Locate the cell with the specified text and output its [X, Y] center coordinate. 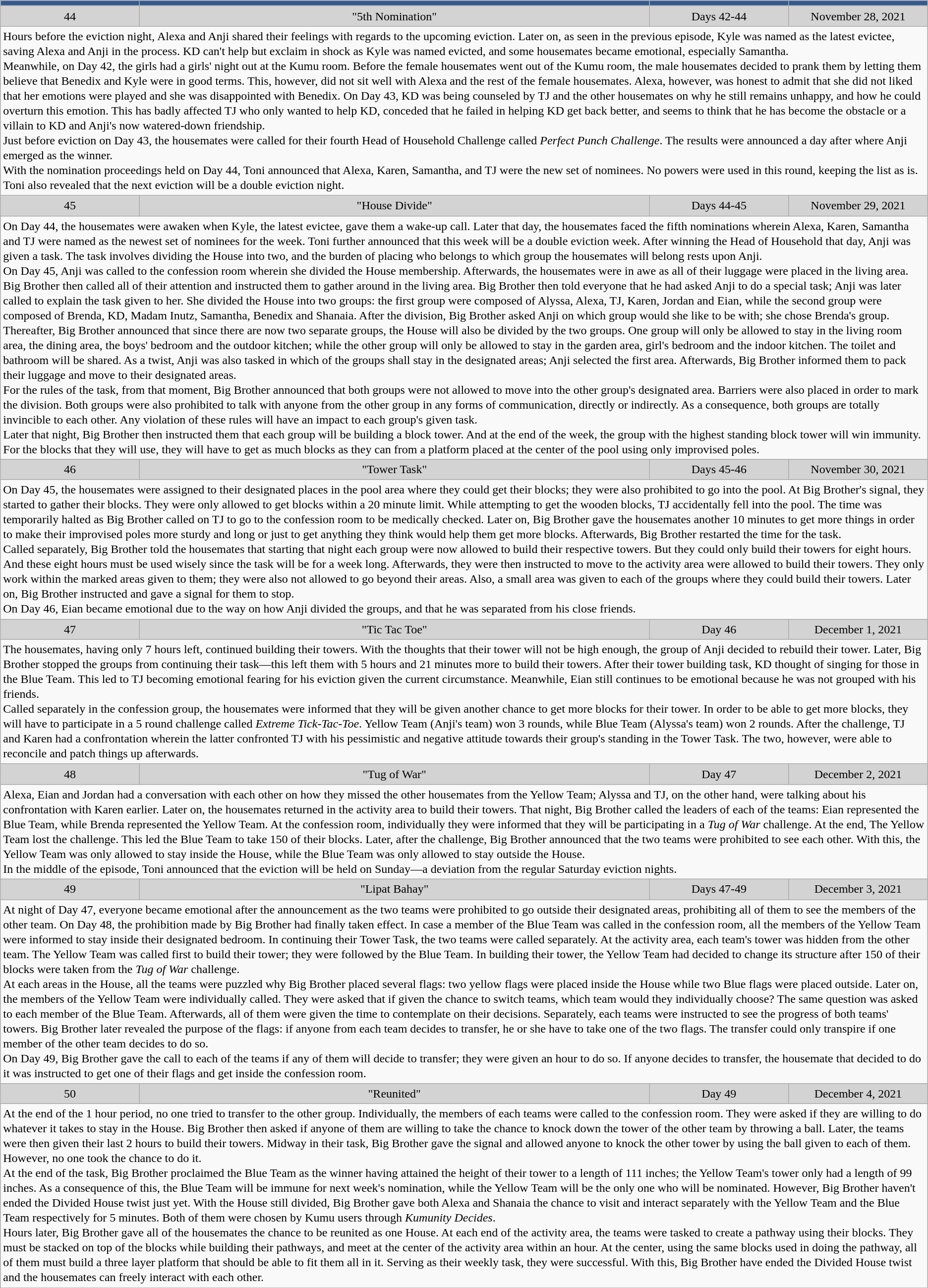
45 [70, 205]
48 [70, 774]
"House Divide" [395, 205]
December 3, 2021 [859, 889]
Day 46 [719, 629]
Days 45-46 [719, 469]
Days 47-49 [719, 889]
46 [70, 469]
"Reunited" [395, 1094]
Days 42-44 [719, 16]
November 28, 2021 [859, 16]
44 [70, 16]
Day 47 [719, 774]
50 [70, 1094]
December 1, 2021 [859, 629]
"5th Nomination" [395, 16]
49 [70, 889]
Days 44-45 [719, 205]
December 4, 2021 [859, 1094]
November 30, 2021 [859, 469]
"Tug of War" [395, 774]
47 [70, 629]
"Tic Tac Toe" [395, 629]
"Lipat Bahay" [395, 889]
"Tower Task" [395, 469]
Day 49 [719, 1094]
November 29, 2021 [859, 205]
December 2, 2021 [859, 774]
